Determine the [x, y] coordinate at the center of the cell enclosing the given text.  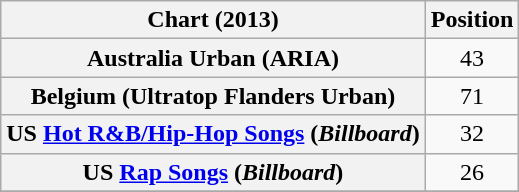
Belgium (Ultratop Flanders Urban) [213, 96]
US Hot R&B/Hip-Hop Songs (Billboard) [213, 134]
26 [472, 172]
Australia Urban (ARIA) [213, 58]
32 [472, 134]
Chart (2013) [213, 20]
US Rap Songs (Billboard) [213, 172]
43 [472, 58]
71 [472, 96]
Position [472, 20]
